For the text-containing cell, return its midpoint in (X, Y) coordinate format. 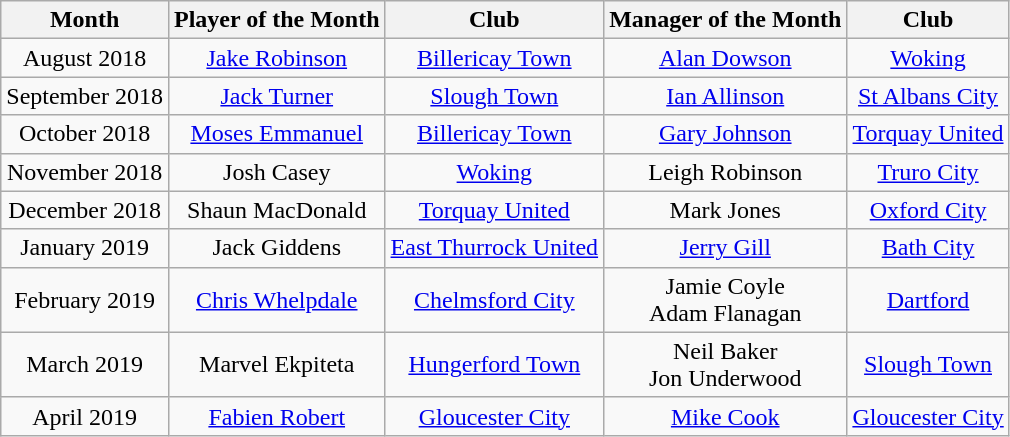
St Albans City (928, 96)
Marvel Ekpiteta (276, 364)
Jake Robinson (276, 58)
October 2018 (85, 134)
Hungerford Town (494, 364)
Player of the Month (276, 20)
April 2019 (85, 416)
September 2018 (85, 96)
Leigh Robinson (726, 172)
Jack Turner (276, 96)
Moses Emmanuel (276, 134)
Josh Casey (276, 172)
Neil BakerJon Underwood (726, 364)
Alan Dowson (726, 58)
December 2018 (85, 210)
Jamie CoyleAdam Flanagan (726, 300)
East Thurrock United (494, 248)
March 2019 (85, 364)
Mike Cook (726, 416)
Ian Allinson (726, 96)
Truro City (928, 172)
November 2018 (85, 172)
Month (85, 20)
January 2019 (85, 248)
Jerry Gill (726, 248)
Fabien Robert (276, 416)
Dartford (928, 300)
Chelmsford City (494, 300)
Oxford City (928, 210)
Mark Jones (726, 210)
August 2018 (85, 58)
Bath City (928, 248)
February 2019 (85, 300)
Chris Whelpdale (276, 300)
Shaun MacDonald (276, 210)
Gary Johnson (726, 134)
Manager of the Month (726, 20)
Jack Giddens (276, 248)
